Pinpoint the cell where the given text exists, returning its [X, Y] midpoint coordinate. 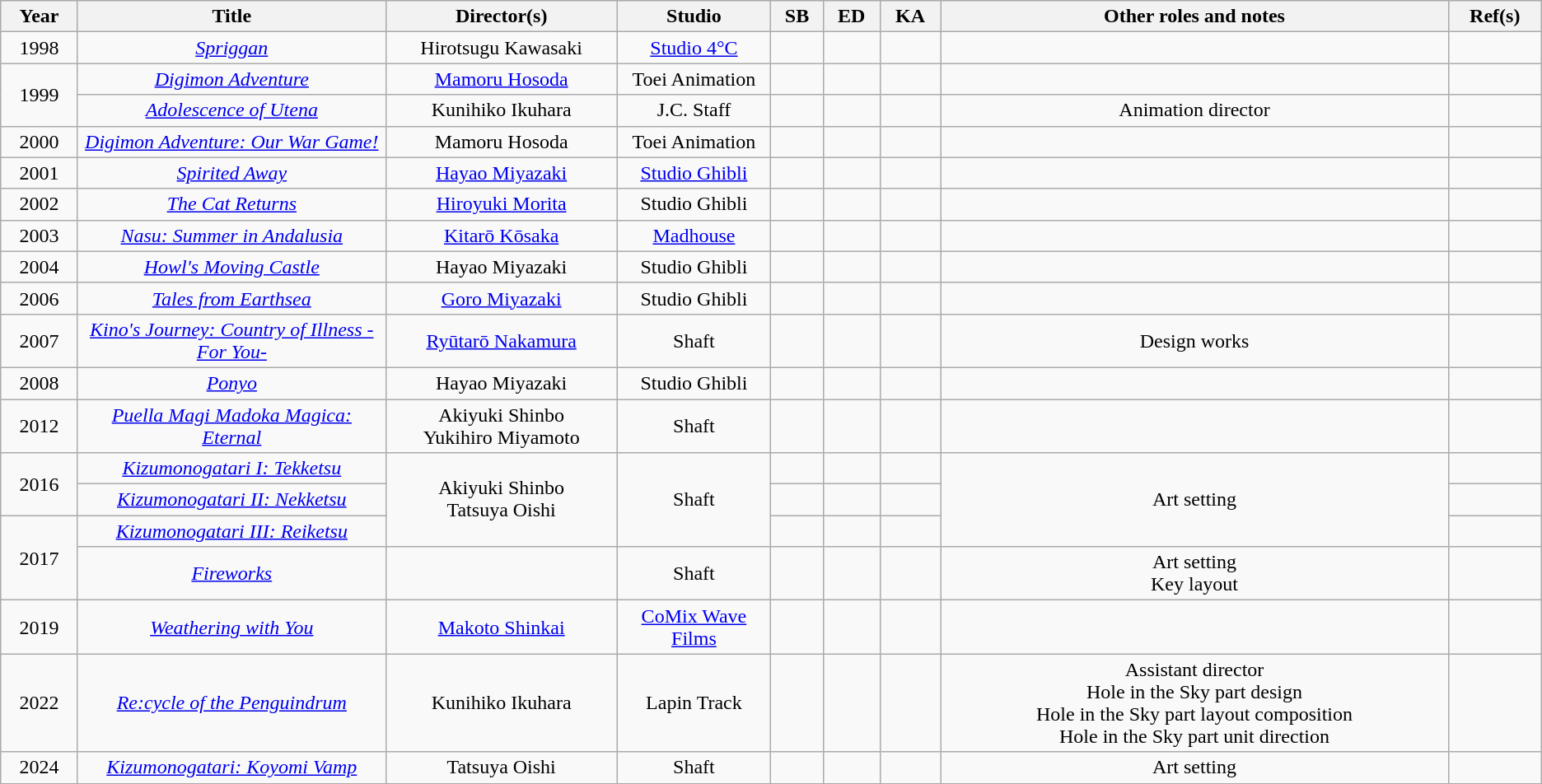
Spirited Away [231, 173]
Title [231, 16]
2004 [40, 267]
Howl's Moving Castle [231, 267]
Makoto Shinkai [501, 628]
Re:cycle of the Penguindrum [231, 703]
Director(s) [501, 16]
Goro Miyazaki [501, 298]
Kizumonogatari II: Nekketsu [231, 500]
2012 [40, 425]
Studio [694, 16]
2000 [40, 142]
Studio 4°C [694, 48]
Akiyuki Shinbo Tatsuya Oishi [501, 500]
2022 [40, 703]
Ponyo [231, 383]
ED [852, 16]
KA [909, 16]
2024 [40, 768]
Hiroyuki Morita [501, 204]
J.C. Staff [694, 110]
Design works [1194, 341]
Kitarō Kōsaka [501, 236]
2003 [40, 236]
SB [797, 16]
Digimon Adventure: Our War Game! [231, 142]
Ref(s) [1494, 16]
Weathering with You [231, 628]
Lapin Track [694, 703]
2002 [40, 204]
Digimon Adventure [231, 79]
Kino's Journey: Country of Illness -For You- [231, 341]
Hirotsugu Kawasaki [501, 48]
Year [40, 16]
Tatsuya Oishi [501, 768]
1998 [40, 48]
2008 [40, 383]
Madhouse [694, 236]
Other roles and notes [1194, 16]
Nasu: Summer in Andalusia [231, 236]
Ryūtarō Nakamura [501, 341]
Fireworks [231, 573]
2006 [40, 298]
Adolescence of Utena [231, 110]
Akiyuki Shinbo Yukihiro Miyamoto [501, 425]
2007 [40, 341]
2017 [40, 558]
Puella Magi Madoka Magica: Eternal [231, 425]
2001 [40, 173]
Tales from Earthsea [231, 298]
2016 [40, 484]
Kizumonogatari I: Tekketsu [231, 469]
2019 [40, 628]
Art settingKey layout [1194, 573]
1999 [40, 95]
Assistant directorHole in the Sky part designHole in the Sky part layout compositionHole in the Sky part unit direction [1194, 703]
Kizumonogatari III: Reiketsu [231, 531]
Animation director [1194, 110]
Kizumonogatari: Koyomi Vamp [231, 768]
CoMix Wave Films [694, 628]
Spriggan [231, 48]
The Cat Returns [231, 204]
